Determine the [x, y] coordinate at the center of the cell enclosing the given text.  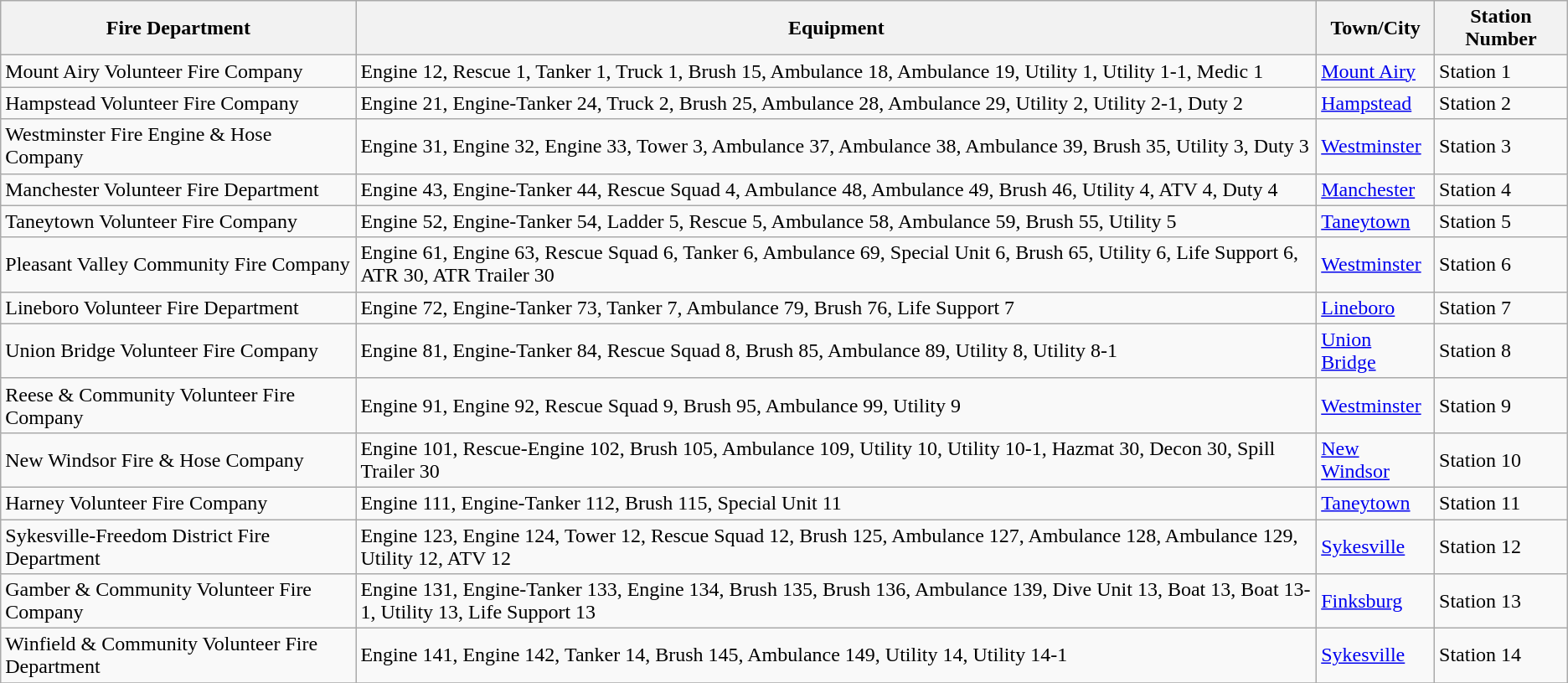
Mount Airy Volunteer Fire Company [178, 71]
Station 1 [1501, 71]
Station 3 [1501, 146]
Union Bridge [1375, 350]
Winfield & Community Volunteer Fire Department [178, 655]
Hampstead [1375, 103]
Engine 111, Engine-Tanker 112, Brush 115, Special Unit 11 [836, 503]
Finksburg [1375, 602]
Sykesville-Freedom District Fire Department [178, 546]
Pleasant Valley Community Fire Company [178, 265]
Station 8 [1501, 350]
Station 7 [1501, 308]
New Windsor [1375, 459]
Station 9 [1501, 406]
Station 2 [1501, 103]
Engine 61, Engine 63, Rescue Squad 6, Tanker 6, Ambulance 69, Special Unit 6, Brush 65, Utility 6, Life Support 6, ATR 30, ATR Trailer 30 [836, 265]
Engine 91, Engine 92, Rescue Squad 9, Brush 95, Ambulance 99, Utility 9 [836, 406]
Engine 141, Engine 142, Tanker 14, Brush 145, Ambulance 149, Utility 14, Utility 14-1 [836, 655]
Lineboro Volunteer Fire Department [178, 308]
Equipment [836, 28]
Engine 123, Engine 124, Tower 12, Rescue Squad 12, Brush 125, Ambulance 127, Ambulance 128, Ambulance 129, Utility 12, ATV 12 [836, 546]
Manchester [1375, 189]
Engine 52, Engine-Tanker 54, Ladder 5, Rescue 5, Ambulance 58, Ambulance 59, Brush 55, Utility 5 [836, 221]
Station 13 [1501, 602]
Engine 43, Engine-Tanker 44, Rescue Squad 4, Ambulance 48, Ambulance 49, Brush 46, Utility 4, ATV 4, Duty 4 [836, 189]
Hampstead Volunteer Fire Company [178, 103]
Taneytown Volunteer Fire Company [178, 221]
Engine 72, Engine-Tanker 73, Tanker 7, Ambulance 79, Brush 76, Life Support 7 [836, 308]
Station Number [1501, 28]
Station 10 [1501, 459]
Gamber & Community Volunteer Fire Company [178, 602]
Harney Volunteer Fire Company [178, 503]
Westminster Fire Engine & Hose Company [178, 146]
Lineboro [1375, 308]
Station 11 [1501, 503]
Town/City [1375, 28]
Station 6 [1501, 265]
Engine 31, Engine 32, Engine 33, Tower 3, Ambulance 37, Ambulance 38, Ambulance 39, Brush 35, Utility 3, Duty 3 [836, 146]
Fire Department [178, 28]
Station 12 [1501, 546]
Reese & Community Volunteer Fire Company [178, 406]
New Windsor Fire & Hose Company [178, 459]
Engine 12, Rescue 1, Tanker 1, Truck 1, Brush 15, Ambulance 18, Ambulance 19, Utility 1, Utility 1-1, Medic 1 [836, 71]
Engine 131, Engine-Tanker 133, Engine 134, Brush 135, Brush 136, Ambulance 139, Dive Unit 13, Boat 13, Boat 13-1, Utility 13, Life Support 13 [836, 602]
Station 14 [1501, 655]
Engine 81, Engine-Tanker 84, Rescue Squad 8, Brush 85, Ambulance 89, Utility 8, Utility 8-1 [836, 350]
Station 5 [1501, 221]
Manchester Volunteer Fire Department [178, 189]
Union Bridge Volunteer Fire Company [178, 350]
Mount Airy [1375, 71]
Engine 21, Engine-Tanker 24, Truck 2, Brush 25, Ambulance 28, Ambulance 29, Utility 2, Utility 2-1, Duty 2 [836, 103]
Station 4 [1501, 189]
Engine 101, Rescue-Engine 102, Brush 105, Ambulance 109, Utility 10, Utility 10-1, Hazmat 30, Decon 30, Spill Trailer 30 [836, 459]
